From the cell containing the given text, extract its center point as [X, Y] coordinate. 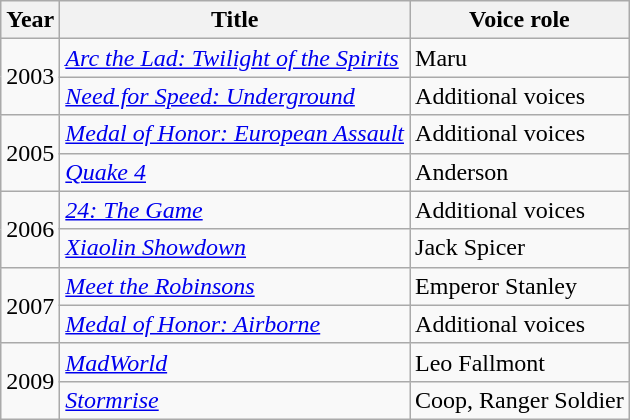
Title [235, 20]
2007 [30, 305]
2009 [30, 381]
Coop, Ranger Soldier [520, 400]
2003 [30, 77]
24: The Game [235, 210]
Medal of Honor: Airborne [235, 324]
Arc the Lad: Twilight of the Spirits [235, 58]
Stormrise [235, 400]
Meet the Robinsons [235, 286]
Maru [520, 58]
Voice role [520, 20]
Emperor Stanley [520, 286]
Jack Spicer [520, 248]
Medal of Honor: European Assault [235, 134]
Leo Fallmont [520, 362]
2005 [30, 153]
Year [30, 20]
MadWorld [235, 362]
2006 [30, 229]
Need for Speed: Underground [235, 96]
Xiaolin Showdown [235, 248]
Quake 4 [235, 172]
Anderson [520, 172]
